Detect which cell encompasses the target text, then output its (X, Y) center coordinate. 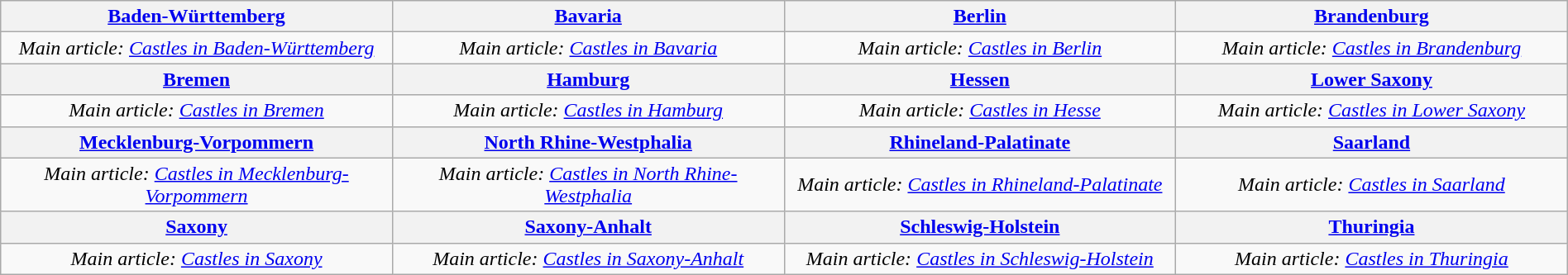
Main article: Castles in North Rhine-Westphalia (588, 185)
Main article: Castles in Thuringia (1372, 258)
Main article: Castles in Rhineland-Palatinate (980, 185)
Lower Saxony (1372, 79)
Saxony (197, 227)
Main article: Castles in Hamburg (588, 111)
Baden-Württemberg (197, 17)
Bavaria (588, 17)
Berlin (980, 17)
Mecklenburg-Vorpommern (197, 142)
Main article: Castles in Mecklenburg-Vorpommern (197, 185)
Main article: Castles in Brandenburg (1372, 48)
Rhineland-Palatinate (980, 142)
Main article: Castles in Saxony-Anhalt (588, 258)
North Rhine-Westphalia (588, 142)
Main article: Castles in Berlin (980, 48)
Main article: Castles in Bremen (197, 111)
Main article: Castles in Saxony (197, 258)
Main article: Castles in Schleswig-Holstein (980, 258)
Saarland (1372, 142)
Saxony-Anhalt (588, 227)
Thuringia (1372, 227)
Main article: Castles in Hesse (980, 111)
Main article: Castles in Saarland (1372, 185)
Bremen (197, 79)
Schleswig-Holstein (980, 227)
Hamburg (588, 79)
Hessen (980, 79)
Brandenburg (1372, 17)
Main article: Castles in Lower Saxony (1372, 111)
Main article: Castles in Bavaria (588, 48)
Main article: Castles in Baden-Württemberg (197, 48)
